For the text-containing cell, return its midpoint in [X, Y] coordinate format. 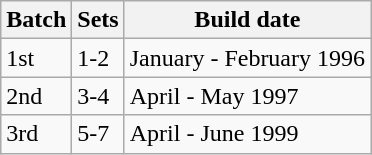
April - May 1997 [247, 96]
Batch [36, 20]
3-4 [98, 96]
Build date [247, 20]
1-2 [98, 58]
Sets [98, 20]
5-7 [98, 134]
1st [36, 58]
April - June 1999 [247, 134]
January - February 1996 [247, 58]
2nd [36, 96]
3rd [36, 134]
